Locate the cell with the specified text and output its (X, Y) center coordinate. 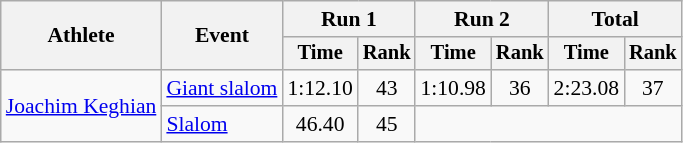
36 (520, 88)
Total (616, 19)
Run 1 (348, 19)
Joachim Keghian (82, 106)
43 (387, 88)
45 (387, 124)
Slalom (222, 124)
2:23.08 (586, 88)
37 (653, 88)
1:10.98 (452, 88)
Event (222, 36)
1:12.10 (320, 88)
Giant slalom (222, 88)
Run 2 (482, 19)
46.40 (320, 124)
Athlete (82, 36)
